Return the (x, y) coordinate for the center point of the cell that contains the specified text.  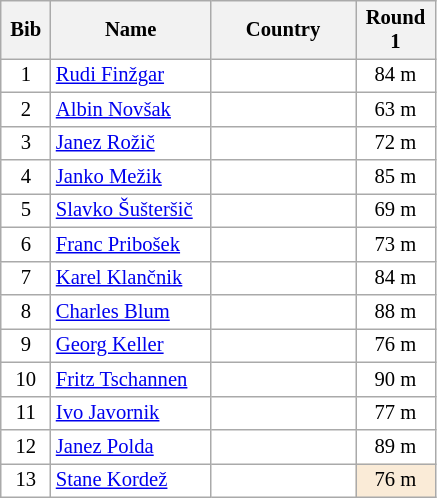
Georg Keller (131, 345)
Charles Blum (131, 311)
8 (26, 311)
63 m (396, 109)
90 m (396, 379)
Janez Polda (131, 447)
2 (26, 109)
88 m (396, 311)
Round 1 (396, 29)
89 m (396, 447)
Rudi Finžgar (131, 75)
12 (26, 447)
Slavko Šušteršič (131, 210)
7 (26, 278)
Karel Klančnik (131, 278)
Janez Rožič (131, 143)
Bib (26, 29)
69 m (396, 210)
Stane Kordež (131, 480)
73 m (396, 244)
10 (26, 379)
13 (26, 480)
72 m (396, 143)
Country (282, 29)
11 (26, 413)
77 m (396, 413)
1 (26, 75)
Franc Pribošek (131, 244)
9 (26, 345)
Janko Mežik (131, 177)
3 (26, 143)
Ivo Javornik (131, 413)
Albin Novšak (131, 109)
6 (26, 244)
Fritz Tschannen (131, 379)
4 (26, 177)
Name (131, 29)
85 m (396, 177)
5 (26, 210)
